From the cell containing the given text, extract its center point as [X, Y] coordinate. 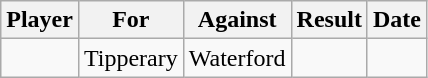
Tipperary [130, 58]
Result [329, 20]
For [130, 20]
Player [40, 20]
Against [237, 20]
Date [396, 20]
Waterford [237, 58]
